From the cell containing the given text, extract its center point as [x, y] coordinate. 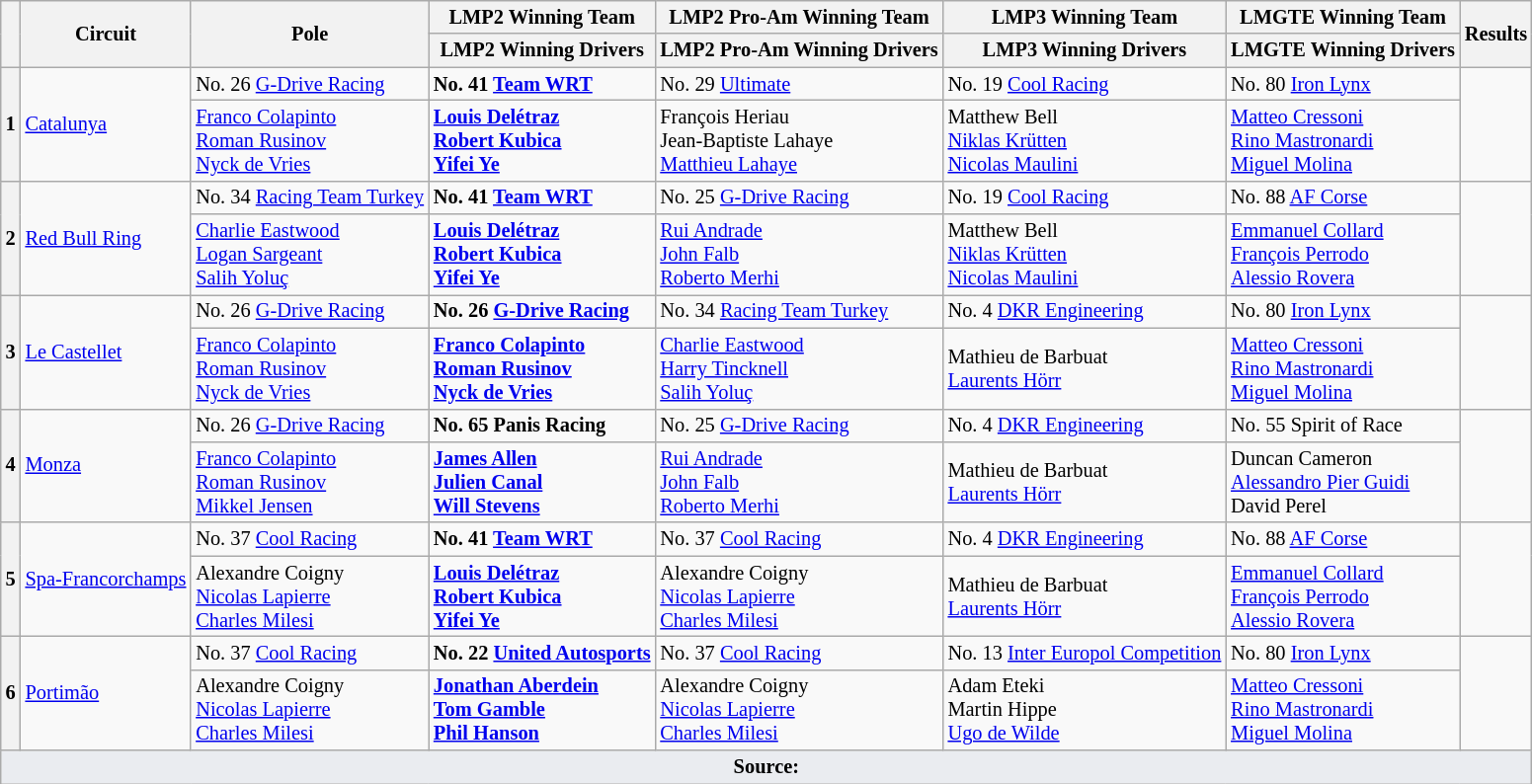
Pole [310, 34]
LMP2 Winning Team [541, 17]
No. 22 United Autosports [541, 653]
LMGTE Winning Drivers [1343, 50]
Le Castellet [107, 352]
Adam Eteki Martin Hippe Ugo de Wilde [1085, 710]
3 [11, 352]
LMP2 Pro-Am Winning Team [798, 17]
LMGTE Winning Team [1343, 17]
Red Bull Ring [107, 237]
LMP2 Winning Drivers [541, 50]
No. 29 Ultimate [798, 84]
Charlie Eastwood Harry Tincknell Salih Yoluç [798, 368]
LMP3 Winning Team [1085, 17]
6 [11, 693]
Charlie Eastwood Logan Sargeant Salih Yoluç [310, 255]
1 [11, 124]
Source: [766, 767]
Franco Colapinto Roman Rusinov Mikkel Jensen [310, 482]
LMP3 Winning Drivers [1085, 50]
Catalunya [107, 124]
Results [1495, 34]
François Heriau Jean-Baptiste Lahaye Matthieu Lahaye [798, 140]
Duncan Cameron Alessandro Pier Guidi David Perel [1343, 482]
Spa-Francorchamps [107, 579]
LMP2 Pro-Am Winning Drivers [798, 50]
No. 55 Spirit of Race [1343, 426]
Jonathan Aberdein Tom Gamble Phil Hanson [541, 710]
Monza [107, 466]
Circuit [107, 34]
James Allen Julien Canal Will Stevens [541, 482]
No. 65 Panis Racing [541, 426]
4 [11, 466]
2 [11, 237]
Portimão [107, 693]
No. 13 Inter Europol Competition [1085, 653]
5 [11, 579]
